Scan for the cell matching the given text and deliver its [X, Y] coordinate at center. 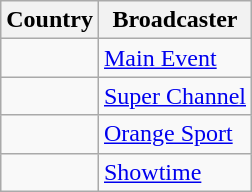
Orange Sport [174, 134]
Country [50, 20]
Broadcaster [174, 20]
Showtime [174, 172]
Main Event [174, 58]
Super Channel [174, 96]
